Scan for the cell matching the given text and deliver its (x, y) coordinate at center. 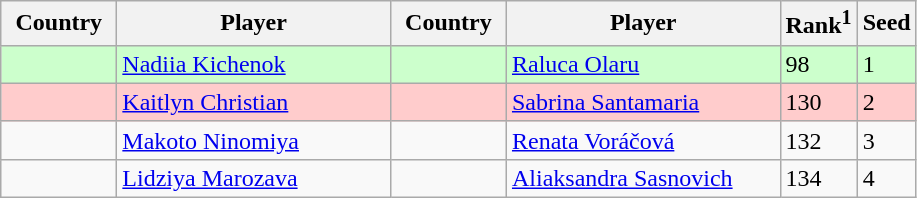
Makoto Ninomiya (254, 140)
Renata Voráčová (643, 140)
Sabrina Santamaria (643, 102)
3 (886, 140)
Lidziya Marozava (254, 178)
130 (818, 102)
Kaitlyn Christian (254, 102)
134 (818, 178)
4 (886, 178)
1 (886, 64)
Seed (886, 24)
132 (818, 140)
2 (886, 102)
Nadiia Kichenok (254, 64)
98 (818, 64)
Raluca Olaru (643, 64)
Aliaksandra Sasnovich (643, 178)
Rank1 (818, 24)
